Extract the [X, Y] coordinate from the center of the cell holding the provided text.  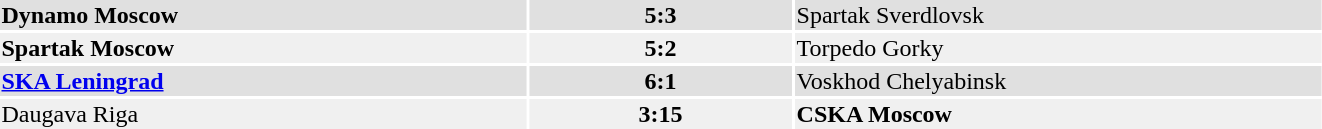
3:15 [660, 114]
Daugava Riga [263, 114]
Voskhod Chelyabinsk [1058, 81]
5:3 [660, 15]
Dynamo Moscow [263, 15]
Spartak Sverdlovsk [1058, 15]
6:1 [660, 81]
Spartak Moscow [263, 48]
Torpedo Gorky [1058, 48]
CSKA Moscow [1058, 114]
SKA Leningrad [263, 81]
5:2 [660, 48]
